Scan for the cell matching the given text and deliver its (x, y) coordinate at center. 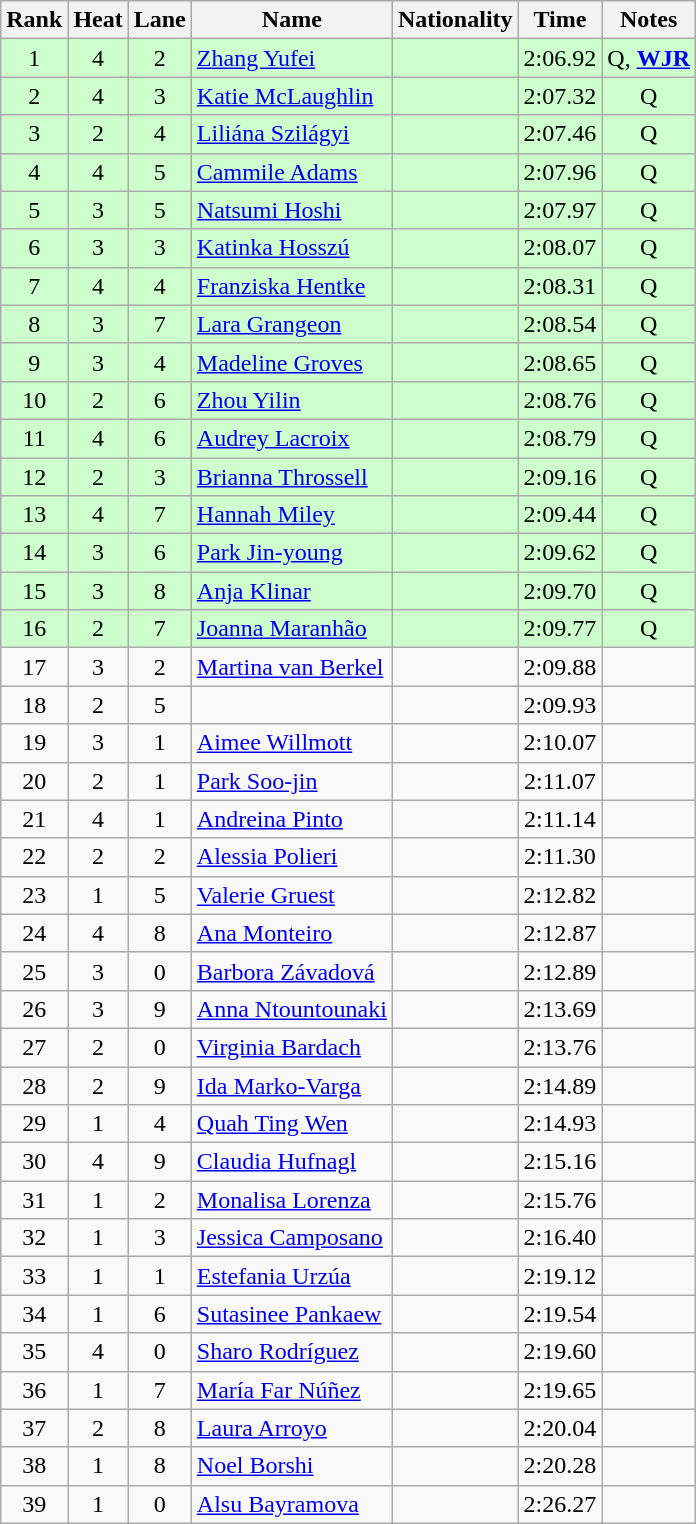
2:15.16 (560, 1162)
2:07.97 (560, 210)
2:11.07 (560, 781)
Q, WJR (649, 58)
Sharo Rodríguez (292, 1352)
Park Soo-jin (292, 781)
2:11.30 (560, 857)
Joanna Maranhão (292, 629)
2:19.12 (560, 1276)
Heat (98, 20)
33 (34, 1276)
11 (34, 438)
Laura Arroyo (292, 1428)
2:09.77 (560, 629)
Claudia Hufnagl (292, 1162)
Zhou Yilin (292, 400)
2:16.40 (560, 1238)
Alessia Polieri (292, 857)
Ana Monteiro (292, 933)
Monalisa Lorenza (292, 1200)
Audrey Lacroix (292, 438)
2:10.07 (560, 743)
2:26.27 (560, 1504)
Name (292, 20)
2:07.96 (560, 172)
Sutasinee Pankaew (292, 1314)
2:06.92 (560, 58)
2:08.76 (560, 400)
12 (34, 477)
2:09.70 (560, 591)
Anna Ntountounaki (292, 1009)
2:08.54 (560, 324)
17 (34, 667)
Ida Marko-Varga (292, 1085)
Katinka Hosszú (292, 248)
Natsumi Hoshi (292, 210)
Virginia Bardach (292, 1047)
37 (34, 1428)
Noel Borshi (292, 1466)
2:09.44 (560, 515)
María Far Núñez (292, 1390)
2:11.14 (560, 819)
25 (34, 971)
Time (560, 20)
2:08.31 (560, 286)
10 (34, 400)
36 (34, 1390)
2:07.32 (560, 96)
2:09.16 (560, 477)
Katie McLaughlin (292, 96)
Madeline Groves (292, 362)
Hannah Miley (292, 515)
Barbora Závadová (292, 971)
39 (34, 1504)
29 (34, 1124)
Franziska Hentke (292, 286)
35 (34, 1352)
Cammile Adams (292, 172)
2:09.93 (560, 705)
26 (34, 1009)
2:13.69 (560, 1009)
2:09.62 (560, 553)
31 (34, 1200)
Lane (160, 20)
2:12.82 (560, 895)
2:20.28 (560, 1466)
2:12.87 (560, 933)
2:20.04 (560, 1428)
Notes (649, 20)
24 (34, 933)
2:19.54 (560, 1314)
2:14.93 (560, 1124)
Quah Ting Wen (292, 1124)
14 (34, 553)
2:09.88 (560, 667)
30 (34, 1162)
21 (34, 819)
2:19.60 (560, 1352)
27 (34, 1047)
20 (34, 781)
Alsu Bayramova (292, 1504)
28 (34, 1085)
22 (34, 857)
2:19.65 (560, 1390)
2:08.79 (560, 438)
18 (34, 705)
Anja Klinar (292, 591)
2:12.89 (560, 971)
32 (34, 1238)
Park Jin-young (292, 553)
38 (34, 1466)
2:15.76 (560, 1200)
Valerie Gruest (292, 895)
Zhang Yufei (292, 58)
Aimee Willmott (292, 743)
Brianna Throssell (292, 477)
Andreina Pinto (292, 819)
Rank (34, 20)
2:13.76 (560, 1047)
2:07.46 (560, 134)
15 (34, 591)
Liliána Szilágyi (292, 134)
Lara Grangeon (292, 324)
34 (34, 1314)
Jessica Camposano (292, 1238)
2:08.65 (560, 362)
Nationality (455, 20)
2:08.07 (560, 248)
Martina van Berkel (292, 667)
23 (34, 895)
Estefania Urzúa (292, 1276)
13 (34, 515)
16 (34, 629)
2:14.89 (560, 1085)
19 (34, 743)
